Scan for the cell matching the given text and deliver its [x, y] coordinate at center. 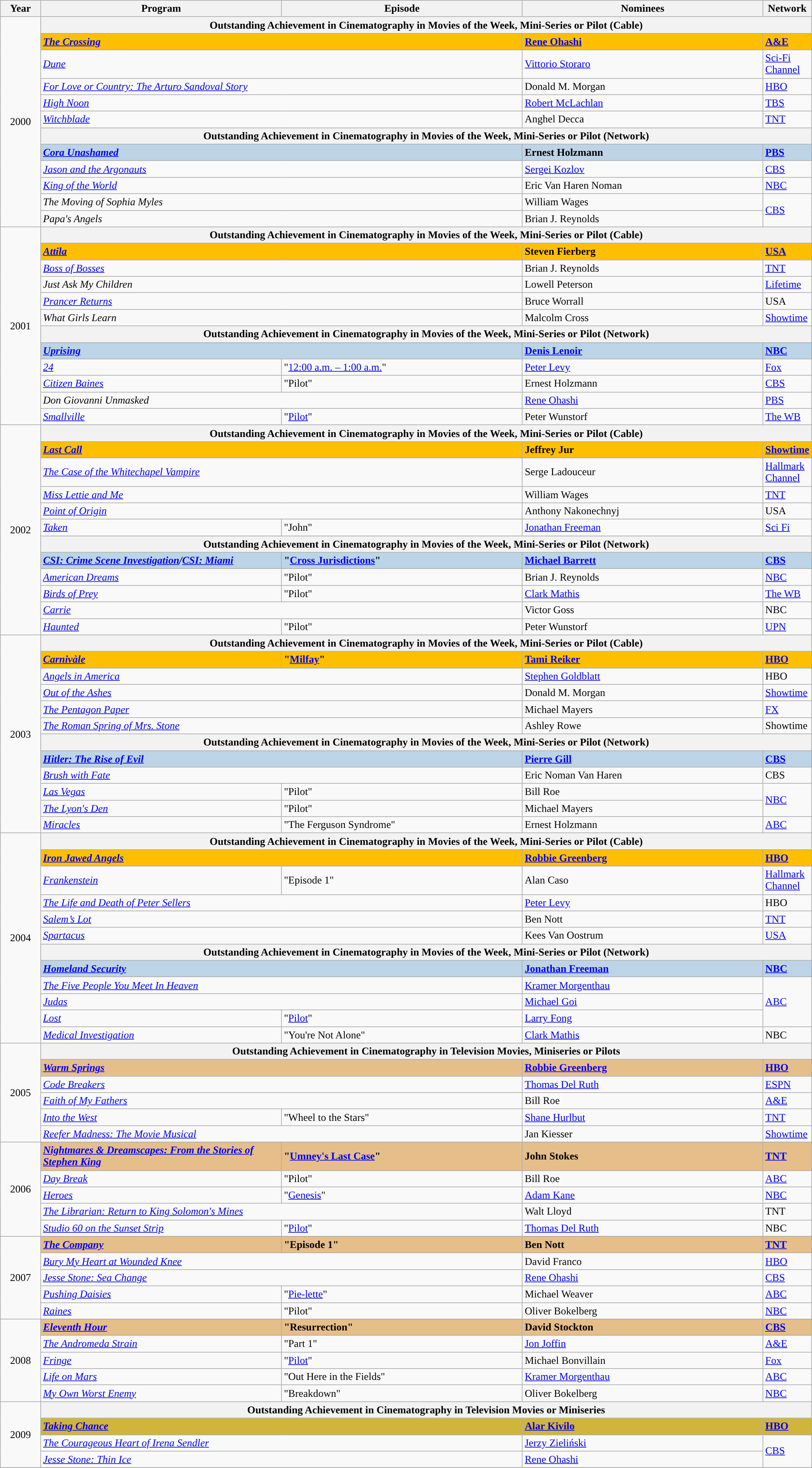
Ashley Rowe [643, 726]
Eleventh Hour [161, 1327]
Jan Kiesser [643, 1134]
Raines [161, 1311]
Into the West [161, 1117]
Alan Caso [643, 880]
Warm Springs [282, 1068]
Miracles [161, 825]
Fringe [161, 1360]
Code Breakers [282, 1084]
Jon Joffin [643, 1344]
The Librarian: Return to King Solomon's Mines [282, 1212]
Michael Goi [643, 1002]
Medical Investigation [161, 1035]
"Part 1" [402, 1344]
"Out Here in the Fields" [402, 1377]
FX [787, 709]
Steven Fierberg [643, 252]
The Life and Death of Peter Sellers [282, 903]
American Dreams [161, 577]
Frankenstein [161, 880]
Las Vegas [161, 792]
Judas [282, 1002]
The Pentagon Paper [282, 709]
Just Ask My Children [282, 285]
TBS [787, 103]
Smallville [161, 417]
"You're Not Alone" [402, 1035]
High Noon [282, 103]
Anghel Decca [643, 119]
Out of the Ashes [282, 693]
What Girls Learn [282, 318]
Lifetime [787, 285]
2007 [21, 1278]
Don Giovanni Unmasked [282, 400]
24 [161, 367]
2000 [21, 122]
Heroes [161, 1195]
Michael Weaver [643, 1294]
Serge Ladouceur [643, 472]
Boss of Bosses [282, 268]
UPN [787, 627]
2003 [21, 734]
Vittorio Storaro [643, 64]
Michael Barrett [643, 561]
Spartacus [282, 936]
Life on Mars [161, 1377]
"Umney's Last Case" [402, 1156]
Uprising [282, 351]
Dune [282, 64]
The Moving of Sophia Myles [282, 202]
Alar Kivilo [643, 1426]
Carrie [282, 610]
ESPN [787, 1084]
Jerzy Zieliński [643, 1443]
"Resurrection" [402, 1327]
"12:00 a.m. – 1:00 a.m." [402, 367]
Eric Van Haren Noman [643, 185]
King of the World [282, 185]
Haunted [161, 627]
Sci Fi [787, 528]
Jason and the Argonauts [282, 169]
"Pie-lette" [402, 1294]
Victor Goss [643, 610]
Brush with Fate [282, 775]
Angels in America [282, 676]
"The Ferguson Syndrome" [402, 825]
For Love or Country: The Arturo Sandoval Story [282, 86]
"Milfay" [402, 660]
David Franco [643, 1261]
Episode [402, 9]
"Genesis" [402, 1195]
Jeffrey Jur [643, 450]
"Cross Jurisdictions" [402, 561]
2002 [21, 530]
CSI: Crime Scene Investigation/CSI: Miami [161, 561]
Nightmares & Dreamscapes: From the Stories of Stephen King [161, 1156]
The Company [161, 1245]
2008 [21, 1360]
Malcolm Cross [643, 318]
"Breakdown" [402, 1393]
Walt Lloyd [643, 1212]
Point of Origin [282, 511]
Anthony Nakonechnyj [643, 511]
Robert McLachlan [643, 103]
Jesse Stone: Sea Change [282, 1278]
Birds of Prey [161, 594]
Denis Lenoir [643, 351]
Papa's Angels [282, 218]
The Lyon's Den [161, 808]
The Case of the Whitechapel Vampire [282, 472]
Taken [161, 528]
Shane Hurlbut [643, 1117]
Sci-Fi Channel [787, 64]
The Crossing [282, 42]
2004 [21, 938]
Studio 60 on the Sunset Strip [161, 1228]
The Five People You Meet In Heaven [282, 985]
Network [787, 9]
Lowell Peterson [643, 285]
Bruce Worrall [643, 301]
Pierre Gill [643, 759]
Program [161, 9]
Hitler: The Rise of Evil [282, 759]
Pushing Daisies [161, 1294]
Faith of My Fathers [282, 1101]
"John" [402, 528]
Outstanding Achievement in Cinematography in Television Movies, Miniseries or Pilots [426, 1051]
2006 [21, 1189]
Year [21, 9]
My Own Worst Enemy [161, 1393]
Miss Lettie and Me [282, 494]
The Roman Spring of Mrs. Stone [282, 726]
Salem’s Lot [282, 919]
John Stokes [643, 1156]
Cora Unashamed [282, 152]
Iron Jawed Angels [282, 858]
David Stockton [643, 1327]
Kees Van Oostrum [643, 936]
2001 [21, 326]
Sergei Kozlov [643, 169]
Prancer Returns [282, 301]
Stephen Goldblatt [643, 676]
Michael Bonvillain [643, 1360]
Homeland Security [282, 969]
The Andromeda Strain [161, 1344]
2005 [21, 1093]
Witchblade [282, 119]
Adam Kane [643, 1195]
The Courageous Heart of Irena Sendler [282, 1443]
Reefer Madness: The Movie Musical [282, 1134]
Bury My Heart at Wounded Knee [282, 1261]
Carnivàle [161, 660]
Tami Reiker [643, 660]
Jesse Stone: Thin Ice [282, 1459]
Last Call [282, 450]
Lost [161, 1018]
Taking Chance [282, 1426]
2009 [21, 1435]
Attila [282, 252]
Larry Fong [643, 1018]
Outstanding Achievement in Cinematography in Television Movies or Miniseries [426, 1410]
Day Break [161, 1179]
Citizen Baines [161, 384]
Nominees [643, 9]
Eric Noman Van Haren [643, 775]
"Wheel to the Stars" [402, 1117]
